Extract the (x, y) coordinate from the center of the cell holding the provided text.  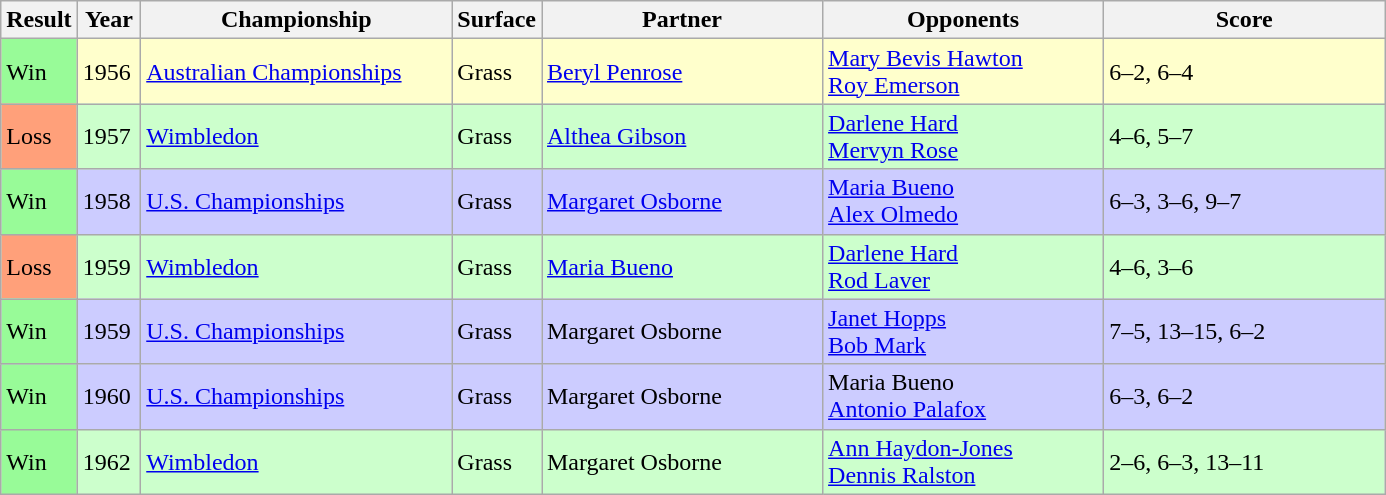
Year (109, 20)
1956 (109, 72)
Australian Championships (296, 72)
Janet Hopps Bob Mark (964, 332)
Surface (497, 20)
Championship (296, 20)
Beryl Penrose (682, 72)
Result (39, 20)
1958 (109, 202)
4–6, 3–6 (1244, 266)
Althea Gibson (682, 136)
Ann Haydon-Jones Dennis Ralston (964, 462)
Score (1244, 20)
6–3, 6–2 (1244, 396)
2–6, 6–3, 13–11 (1244, 462)
7–5, 13–15, 6–2 (1244, 332)
Opponents (964, 20)
1957 (109, 136)
Maria Bueno Alex Olmedo (964, 202)
6–2, 6–4 (1244, 72)
Darlene Hard Mervyn Rose (964, 136)
Maria Bueno Antonio Palafox (964, 396)
1960 (109, 396)
Mary Bevis Hawton Roy Emerson (964, 72)
4–6, 5–7 (1244, 136)
1962 (109, 462)
Partner (682, 20)
Maria Bueno (682, 266)
6–3, 3–6, 9–7 (1244, 202)
Darlene Hard Rod Laver (964, 266)
